Provide the (x, y) coordinate of the cell's center where the given text is located.  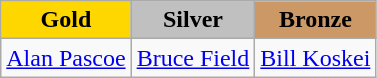
Bronze (316, 20)
Alan Pascoe (66, 58)
Bill Koskei (316, 58)
Gold (66, 20)
Silver (193, 20)
Bruce Field (193, 58)
